Output the [x, y] coordinate of the center of the cell containing the given text.  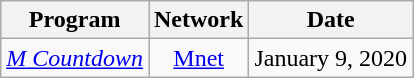
Program [75, 20]
M Countdown [75, 58]
January 9, 2020 [331, 58]
Mnet [198, 58]
Network [198, 20]
Date [331, 20]
